Return the [x, y] coordinate for the center point of the cell that contains the specified text.  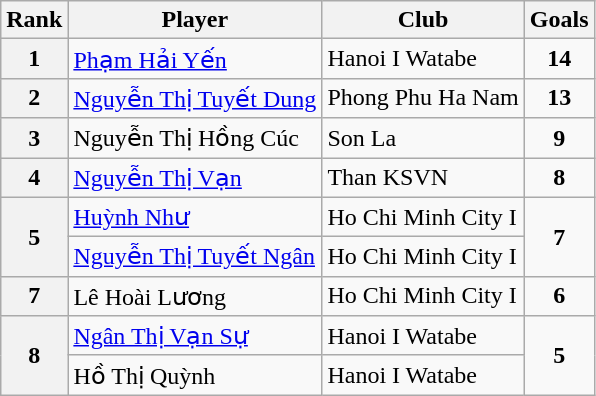
4 [34, 178]
2 [34, 98]
Nguyễn Thị Hồng Cúc [195, 138]
Ngân Thị Vạn Sự [195, 336]
Club [423, 20]
14 [559, 59]
Phong Phu Ha Nam [423, 98]
Huỳnh Như [195, 217]
Goals [559, 20]
Son La [423, 138]
Nguyễn Thị Vạn [195, 178]
Than KSVN [423, 178]
Nguyễn Thị Tuyết Ngân [195, 257]
Hồ Thị Quỳnh [195, 375]
Nguyễn Thị Tuyết Dung [195, 98]
1 [34, 59]
Rank [34, 20]
Lê Hoài Lương [195, 296]
Phạm Hải Yến [195, 59]
9 [559, 138]
13 [559, 98]
6 [559, 296]
3 [34, 138]
Player [195, 20]
